Find where the given text appears and provide that cell's center as (X, Y) coordinate. 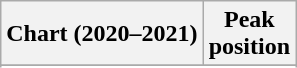
Peakposition (249, 34)
Chart (2020–2021) (102, 34)
